Extract the (X, Y) coordinate from the center of the cell holding the provided text.  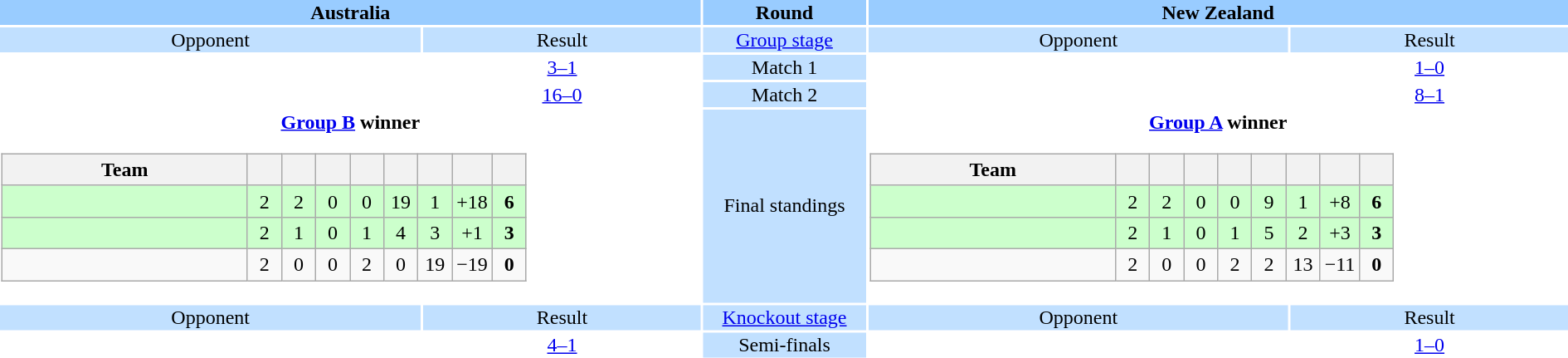
+8 (1340, 201)
−19 (473, 264)
Group A winner Team 2 2 0 0 9 1 +8 6 2 1 0 1 5 2 +3 3 2 0 0 2 2 13 −11 0 (1218, 206)
Knockout stage (785, 317)
Australia (350, 12)
−11 (1340, 264)
9 (1269, 201)
3–1 (562, 67)
13 (1303, 264)
4–1 (562, 345)
Final standings (785, 206)
Match 1 (785, 67)
Group B winner Team 2 2 0 0 19 1 +18 6 2 1 0 1 4 3 +1 3 2 0 0 2 0 19 −19 0 (350, 206)
+18 (473, 201)
Match 2 (785, 95)
+3 (1340, 233)
+1 (473, 233)
Group stage (785, 40)
4 (402, 233)
8–1 (1429, 95)
Semi-finals (785, 345)
5 (1269, 233)
16–0 (562, 95)
New Zealand (1218, 12)
Round (785, 12)
